Identify which cell holds the provided text, then report its (x, y) central coordinate. 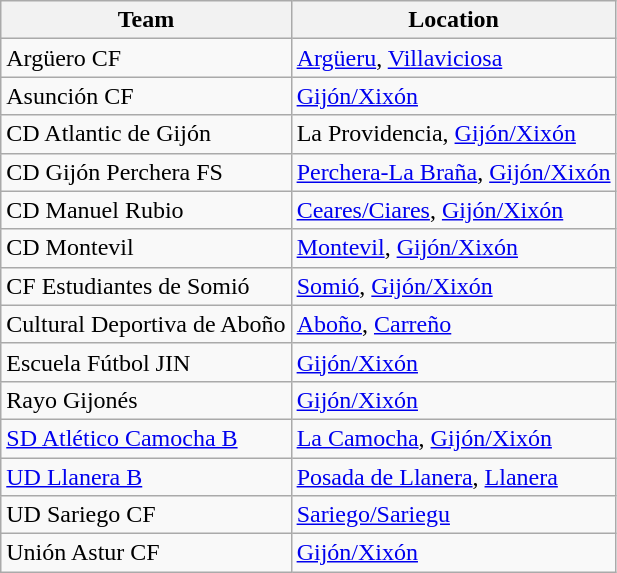
Sariego/Sariegu (454, 515)
UD Llanera B (146, 477)
Rayo Gijonés (146, 400)
Ceares/Ciares, Gijón/Xixón (454, 210)
Cultural Deportiva de Aboño (146, 324)
CF Estudiantes de Somió (146, 286)
Argüeru, Villaviciosa (454, 58)
Team (146, 20)
Aboño, Carreño (454, 324)
Somió, Gijón/Xixón (454, 286)
Asunción CF (146, 96)
UD Sariego CF (146, 515)
La Providencia, Gijón/Xixón (454, 134)
CD Manuel Rubio (146, 210)
Argüero CF (146, 58)
La Camocha, Gijón/Xixón (454, 438)
Escuela Fútbol JIN (146, 362)
Posada de Llanera, Llanera (454, 477)
CD Gijón Perchera FS (146, 172)
CD Montevil (146, 248)
CD Atlantic de Gijón (146, 134)
SD Atlético Camocha B (146, 438)
Location (454, 20)
Unión Astur CF (146, 553)
Perchera-La Braña, Gijón/Xixón (454, 172)
Montevil, Gijón/Xixón (454, 248)
